Provide the (x, y) coordinate of the cell's center where the given text is located.  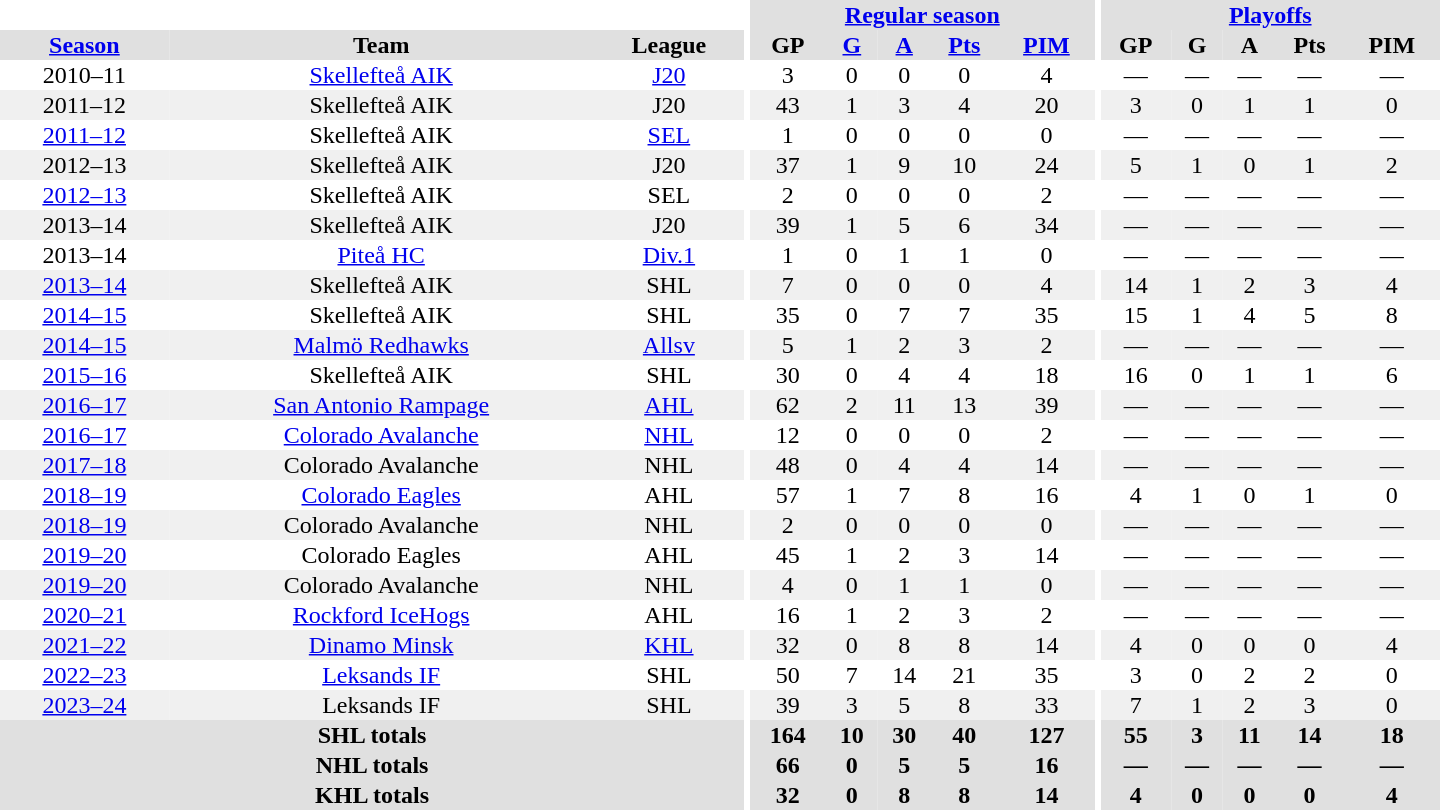
34 (1046, 225)
2020–21 (84, 615)
66 (788, 765)
Malmö Redhawks (382, 345)
NHL totals (372, 765)
21 (964, 675)
164 (788, 735)
Allsv (670, 345)
62 (788, 405)
Piteå HC (382, 255)
2023–24 (84, 705)
Playoffs (1270, 15)
2021–22 (84, 645)
40 (964, 735)
Rockford IceHogs (382, 615)
SHL totals (372, 735)
San Antonio Rampage (382, 405)
2010–11 (84, 75)
Team (382, 45)
Regular season (922, 15)
50 (788, 675)
20 (1046, 105)
13 (964, 405)
9 (904, 165)
KHL totals (372, 795)
2022–23 (84, 675)
Season (84, 45)
43 (788, 105)
55 (1135, 735)
45 (788, 555)
Dinamo Minsk (382, 645)
2015–16 (84, 375)
12 (788, 435)
2017–18 (84, 465)
15 (1135, 315)
33 (1046, 705)
57 (788, 495)
37 (788, 165)
24 (1046, 165)
KHL (670, 645)
48 (788, 465)
127 (1046, 735)
League (670, 45)
Div.1 (670, 255)
